Output the [x, y] coordinate of the center of the cell containing the given text.  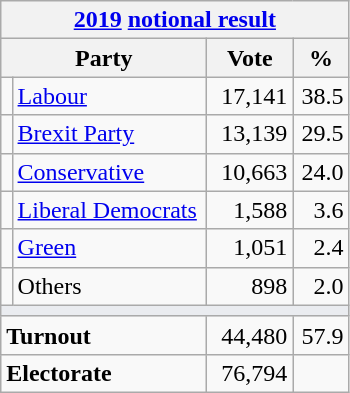
Party [104, 58]
17,141 [250, 96]
76,794 [250, 373]
29.5 [321, 134]
24.0 [321, 172]
Green [110, 248]
1,588 [250, 210]
Electorate [104, 373]
Turnout [104, 335]
Others [110, 286]
2.4 [321, 248]
Brexit Party [110, 134]
2.0 [321, 286]
3.6 [321, 210]
Labour [110, 96]
1,051 [250, 248]
2019 notional result [175, 20]
Vote [250, 58]
13,139 [250, 134]
44,480 [250, 335]
38.5 [321, 96]
% [321, 58]
898 [250, 286]
Liberal Democrats [110, 210]
57.9 [321, 335]
Conservative [110, 172]
10,663 [250, 172]
